Extract the [x, y] coordinate from the center of the cell holding the provided text.  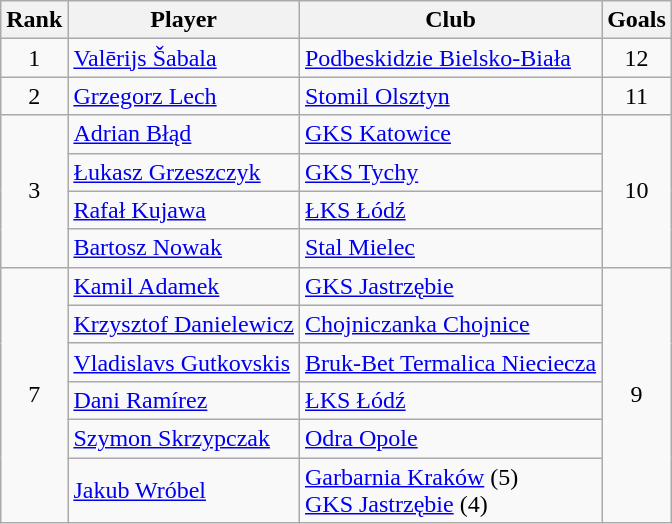
GKS Katowice [450, 134]
GKS Tychy [450, 172]
9 [637, 394]
7 [34, 394]
Vladislavs Gutkovskis [184, 362]
Rafał Kujawa [184, 210]
Stomil Olsztyn [450, 96]
Stal Mielec [450, 248]
Goals [637, 20]
12 [637, 58]
Rank [34, 20]
Kamil Adamek [184, 286]
2 [34, 96]
Bruk-Bet Termalica Nieciecza [450, 362]
11 [637, 96]
Dani Ramírez [184, 400]
Garbarnia Kraków (5)GKS Jastrzębie (4) [450, 490]
Grzegorz Lech [184, 96]
Odra Opole [450, 438]
Chojniczanka Chojnice [450, 324]
3 [34, 191]
GKS Jastrzębie [450, 286]
Valērijs Šabala [184, 58]
Adrian Błąd [184, 134]
10 [637, 191]
Player [184, 20]
Krzysztof Danielewicz [184, 324]
Club [450, 20]
Łukasz Grzeszczyk [184, 172]
1 [34, 58]
Jakub Wróbel [184, 490]
Podbeskidzie Bielsko-Biała [450, 58]
Szymon Skrzypczak [184, 438]
Bartosz Nowak [184, 248]
